Scan for the cell matching the given text and deliver its [x, y] coordinate at center. 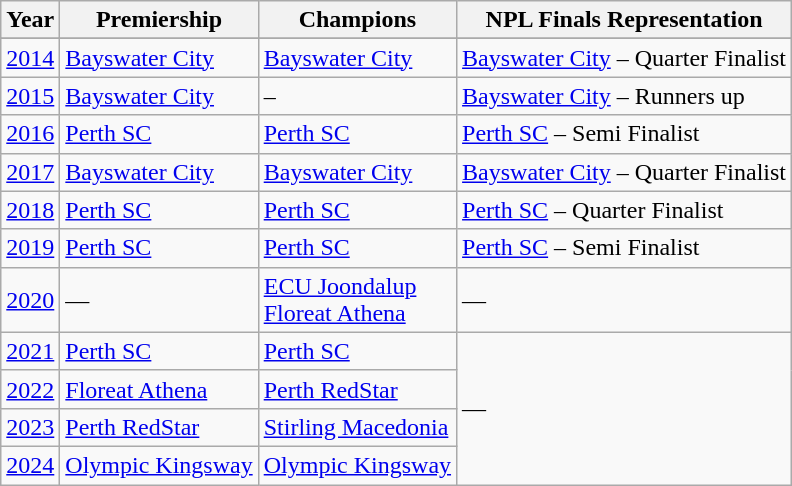
2024 [30, 465]
2019 [30, 248]
Perth SC – Quarter Finalist [624, 210]
Floreat Athena [159, 389]
Year [30, 20]
2014 [30, 58]
2018 [30, 210]
2023 [30, 427]
2022 [30, 389]
– [357, 96]
2017 [30, 172]
2016 [30, 134]
Stirling Macedonia [357, 427]
2020 [30, 300]
Premiership [159, 20]
Champions [357, 20]
Bayswater City – Runners up [624, 96]
ECU Joondalup Floreat Athena [357, 300]
2021 [30, 351]
NPL Finals Representation [624, 20]
2015 [30, 96]
